For the text-containing cell, return its midpoint in [X, Y] coordinate format. 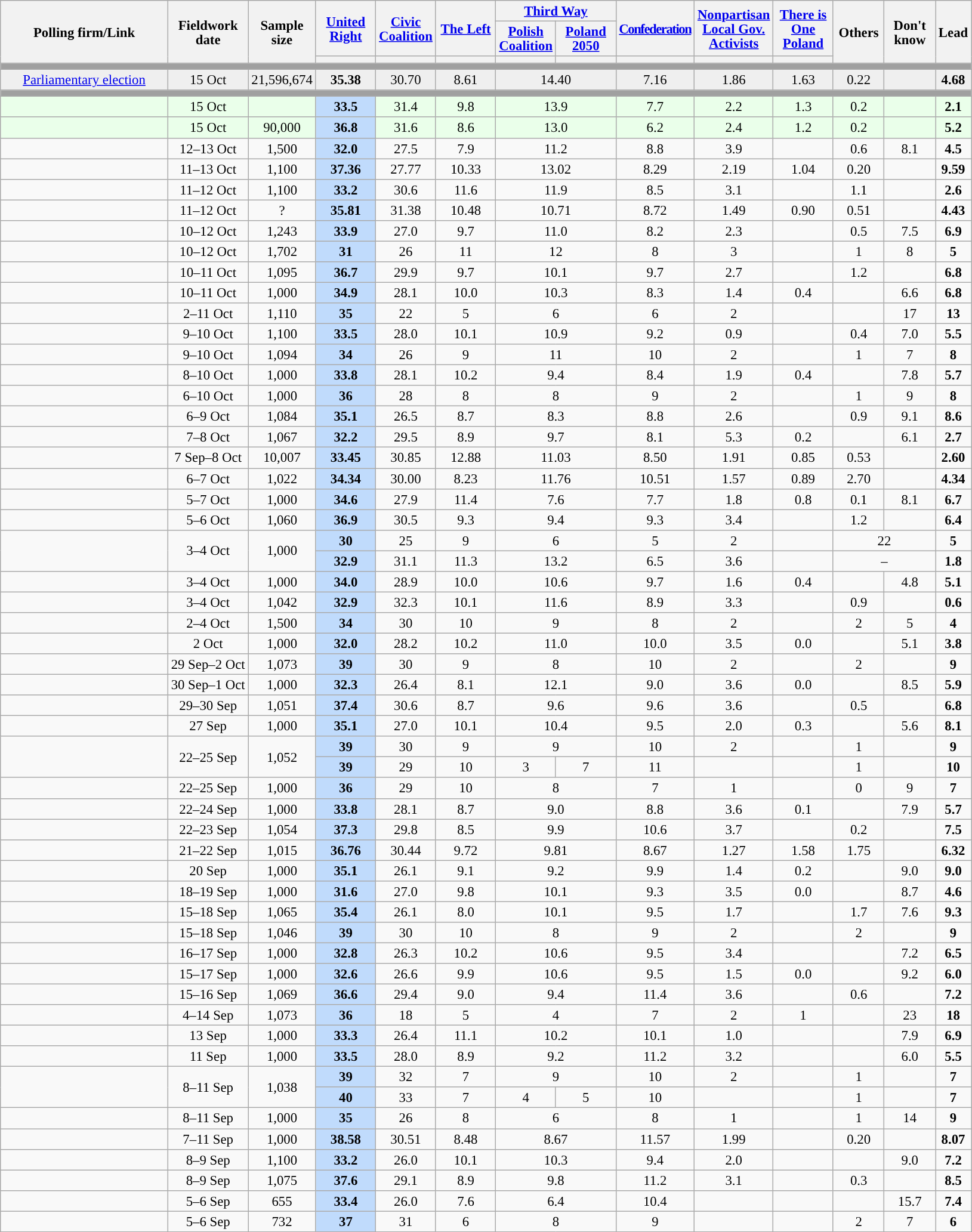
Parliamentary election [85, 80]
28 [406, 396]
1.49 [734, 210]
0 [859, 789]
5.6 [910, 727]
1.6 [734, 582]
9.72 [465, 850]
23 [910, 1015]
1,110 [282, 314]
34.9 [346, 292]
1.63 [803, 80]
18–19 Sep [208, 891]
1,094 [282, 354]
1,075 [282, 1180]
11 Sep [208, 1056]
1,015 [282, 850]
21,596,674 [282, 80]
2–4 Oct [208, 623]
34.0 [346, 582]
– [884, 561]
21–22 Sep [208, 850]
10.51 [655, 478]
5.9 [954, 685]
13.2 [556, 561]
1.99 [734, 1140]
6.7 [954, 499]
1.04 [803, 169]
1,060 [282, 520]
732 [282, 1222]
37.4 [346, 705]
2.2 [734, 107]
35.4 [346, 912]
1,084 [282, 416]
1,067 [282, 438]
6–7 Oct [208, 478]
Civic Coalition [406, 29]
36.76 [346, 850]
36.9 [346, 520]
8.61 [465, 80]
1,702 [282, 252]
6.1 [910, 438]
4–14 Sep [208, 1015]
30.85 [406, 458]
9.81 [556, 850]
9.59 [954, 169]
Others [859, 32]
2.19 [734, 169]
37.3 [346, 829]
1,038 [282, 1087]
7.16 [655, 80]
33.3 [346, 1036]
29.4 [406, 995]
3.9 [734, 148]
13.9 [556, 107]
7.4 [954, 1200]
8.07 [954, 1140]
4.43 [954, 210]
29.9 [406, 272]
8–10 Oct [208, 376]
4.34 [954, 478]
1.0 [734, 1036]
7.8 [910, 376]
32.8 [346, 953]
Polish Coalition [526, 39]
8.48 [465, 1140]
0.53 [859, 458]
3.7 [734, 829]
22–24 Sep [208, 809]
29 Sep–2 Oct [208, 665]
28.9 [406, 582]
13.02 [556, 169]
29.5 [406, 438]
33.45 [346, 458]
1.91 [734, 458]
31.4 [406, 107]
32.2 [346, 438]
6–10 Oct [208, 396]
37 [346, 1222]
10.9 [556, 334]
UnitedRight [346, 29]
11.76 [556, 478]
32.6 [346, 974]
17 [910, 314]
1.57 [734, 478]
8.4 [655, 376]
26.3 [406, 953]
22–23 Sep [208, 829]
4.5 [954, 148]
1.5 [734, 974]
Fieldworkdate [208, 32]
34.34 [346, 478]
28.2 [406, 643]
8.2 [655, 231]
30.44 [406, 850]
29.1 [406, 1180]
33.9 [346, 231]
0.22 [859, 80]
? [282, 210]
1,051 [282, 705]
7.0 [910, 334]
Lead [954, 32]
1,022 [282, 478]
26.6 [406, 974]
2.1 [954, 107]
Samplesize [282, 32]
1.1 [859, 190]
6.32 [954, 850]
1,095 [282, 272]
8.0 [465, 912]
There is One Poland [803, 29]
4.8 [910, 582]
30.51 [406, 1140]
3.2 [734, 1056]
10,007 [282, 458]
14 [910, 1118]
1,243 [282, 231]
0.8 [803, 499]
2.60 [954, 458]
0.51 [859, 210]
31.38 [406, 210]
37.36 [346, 169]
30.70 [406, 80]
1,052 [282, 757]
32 [406, 1077]
6.6 [910, 292]
35.38 [346, 80]
2–11 Oct [208, 314]
27.77 [406, 169]
2.70 [859, 478]
6.2 [655, 128]
5–6 Oct [208, 520]
5–7 Oct [208, 499]
11.3 [465, 561]
27.5 [406, 148]
8.50 [655, 458]
1.9 [734, 376]
25 [406, 541]
36.6 [346, 995]
34.6 [346, 499]
15–16 Sep [208, 995]
26.5 [406, 416]
4.6 [954, 891]
33 [406, 1098]
11.03 [556, 458]
1.75 [859, 850]
7–8 Oct [208, 438]
1.58 [803, 850]
0.90 [803, 210]
3.3 [734, 603]
35.81 [346, 210]
11.57 [655, 1140]
36.7 [346, 272]
1.86 [734, 80]
12.1 [556, 685]
20 Sep [208, 871]
30.5 [406, 520]
15.7 [910, 1200]
36.8 [346, 128]
38.58 [346, 1140]
Don't know [910, 32]
2.3 [734, 231]
12 [556, 252]
31.1 [406, 561]
Poland 2050 [586, 39]
1.27 [734, 850]
16–17 Sep [208, 953]
0.89 [803, 478]
11.1 [465, 1036]
Third Way [556, 11]
29.8 [406, 829]
1,069 [282, 995]
2.4 [734, 128]
1,042 [282, 603]
30 Sep–1 Oct [208, 685]
10.71 [556, 210]
29–30 Sep [208, 705]
13.0 [556, 128]
40 [346, 1098]
Nonpartisan Local Gov. Activists [734, 29]
10.33 [465, 169]
7–11 Sep [208, 1140]
2 Oct [208, 643]
5.3 [734, 438]
11.9 [556, 190]
655 [282, 1200]
8.23 [465, 478]
14.40 [556, 80]
33.4 [346, 1200]
37.6 [346, 1180]
6–9 Oct [208, 416]
15–17 Sep [208, 974]
8.72 [655, 210]
12–13 Oct [208, 148]
8.29 [655, 169]
30.00 [406, 478]
13 Sep [208, 1036]
27 Sep [208, 727]
1,046 [282, 933]
1,054 [282, 829]
12.88 [465, 458]
27.9 [406, 499]
1.3 [803, 107]
0.85 [803, 458]
11–13 Oct [208, 169]
90,000 [282, 128]
7 Sep–8 Oct [208, 458]
13 [954, 314]
10.48 [465, 210]
3.8 [954, 643]
Confederation [655, 29]
Polling firm/Link [85, 32]
5.2 [954, 128]
1,065 [282, 912]
4.68 [954, 80]
The Left [465, 29]
